Return [X, Y] of the center of cell containing provided text 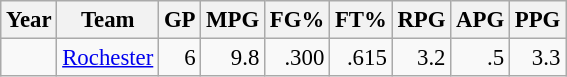
GP [180, 20]
6 [180, 58]
.615 [362, 58]
.5 [480, 58]
Year [29, 20]
9.8 [233, 58]
MPG [233, 20]
Rochester [108, 58]
3.3 [537, 58]
PPG [537, 20]
.300 [298, 58]
RPG [422, 20]
FG% [298, 20]
Team [108, 20]
3.2 [422, 58]
APG [480, 20]
FT% [362, 20]
